Scan for the cell matching the given text and deliver its [x, y] coordinate at center. 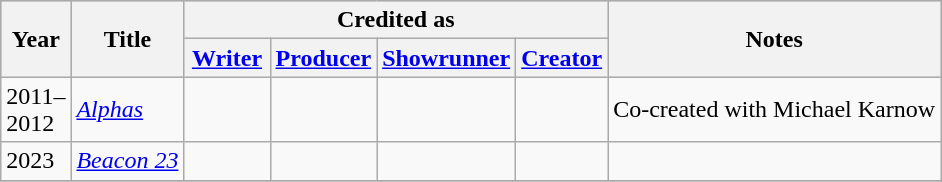
Beacon 23 [128, 161]
Showrunner [446, 58]
Writer [227, 58]
Year [36, 39]
2011–2012 [36, 110]
Credited as [396, 20]
Co-created with Michael Karnow [774, 110]
Producer [324, 58]
2023 [36, 161]
Alphas [128, 110]
Creator [562, 58]
Notes [774, 39]
Title [128, 39]
